Scan for the cell matching the given text and deliver its [x, y] coordinate at center. 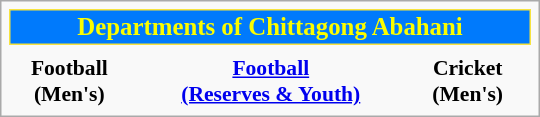
Football(Men's) [70, 81]
Cricket(Men's) [468, 81]
Football(Reserves & Youth) [271, 81]
Departments of Chittagong Abahani [270, 27]
